Locate the cell with the specified text and output its (x, y) center coordinate. 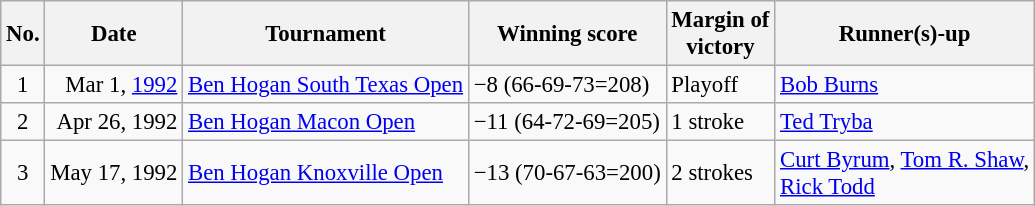
Margin ofvictory (720, 34)
3 (23, 174)
−8 (66-69-73=208) (567, 85)
−13 (70-67-63=200) (567, 174)
Curt Byrum, Tom R. Shaw, Rick Todd (905, 174)
Apr 26, 1992 (114, 122)
Ben Hogan Knoxville Open (326, 174)
Winning score (567, 34)
No. (23, 34)
1 stroke (720, 122)
2 (23, 122)
1 (23, 85)
Bob Burns (905, 85)
Ted Tryba (905, 122)
Ben Hogan Macon Open (326, 122)
May 17, 1992 (114, 174)
Playoff (720, 85)
Date (114, 34)
Ben Hogan South Texas Open (326, 85)
−11 (64-72-69=205) (567, 122)
Tournament (326, 34)
Mar 1, 1992 (114, 85)
2 strokes (720, 174)
Runner(s)-up (905, 34)
